Locate the cell with the specified text and output its [X, Y] center coordinate. 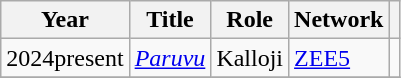
Network [339, 20]
Year [65, 20]
ZEE5 [339, 58]
2024present [65, 58]
Role [250, 20]
Title [170, 20]
Kalloji [250, 58]
Paruvu [170, 58]
